Scan for the cell matching the given text and deliver its (x, y) coordinate at center. 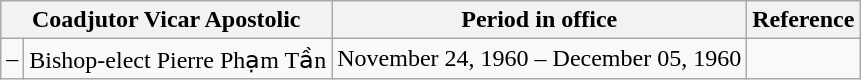
Coadjutor Vicar Apostolic (166, 20)
Bishop-elect Pierre Phạm Tần (178, 59)
November 24, 1960 – December 05, 1960 (540, 59)
Reference (804, 20)
Period in office (540, 20)
– (12, 59)
